For the text-containing cell, return its midpoint in [X, Y] coordinate format. 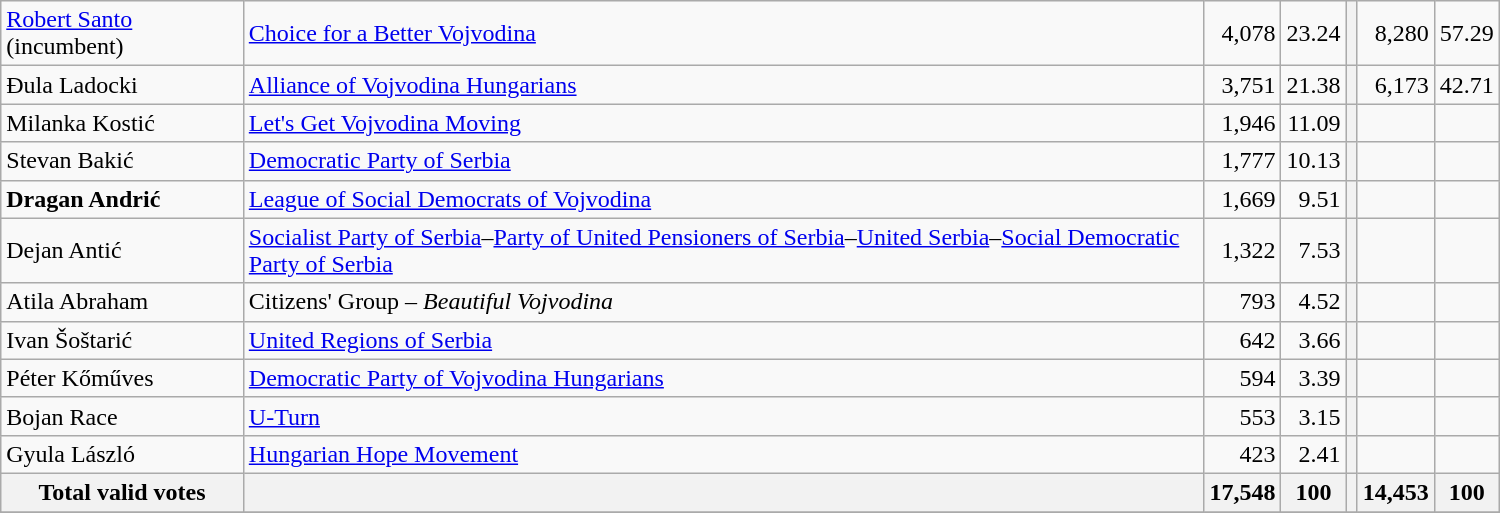
Robert Santo (incumbent) [122, 34]
11.09 [1314, 123]
3.66 [1314, 340]
1,669 [1242, 199]
2.41 [1314, 454]
594 [1242, 378]
Dragan Andrić [122, 199]
Stevan Bakić [122, 161]
League of Social Democrats of Vojvodina [724, 199]
Total valid votes [122, 492]
553 [1242, 416]
Democratic Party of Serbia [724, 161]
U-Turn [724, 416]
23.24 [1314, 34]
21.38 [1314, 85]
8,280 [1396, 34]
3.39 [1314, 378]
Choice for a Better Vojvodina [724, 34]
3.15 [1314, 416]
642 [1242, 340]
Atila Abraham [122, 302]
1,946 [1242, 123]
Dejan Antić [122, 250]
4.52 [1314, 302]
17,548 [1242, 492]
10.13 [1314, 161]
3,751 [1242, 85]
United Regions of Serbia [724, 340]
Đula Ladocki [122, 85]
Bojan Race [122, 416]
6,173 [1396, 85]
Ivan Šoštarić [122, 340]
Citizens' Group – Beautiful Vojvodina [724, 302]
57.29 [1466, 34]
9.51 [1314, 199]
14,453 [1396, 492]
Milanka Kostić [122, 123]
Gyula László [122, 454]
1,322 [1242, 250]
423 [1242, 454]
Let's Get Vojvodina Moving [724, 123]
Péter Kőműves [122, 378]
Hungarian Hope Movement [724, 454]
7.53 [1314, 250]
42.71 [1466, 85]
1,777 [1242, 161]
Democratic Party of Vojvodina Hungarians [724, 378]
Alliance of Vojvodina Hungarians [724, 85]
793 [1242, 302]
4,078 [1242, 34]
Socialist Party of Serbia–Party of United Pensioners of Serbia–United Serbia–Social Democratic Party of Serbia [724, 250]
